From the cell containing the given text, extract its center point as [x, y] coordinate. 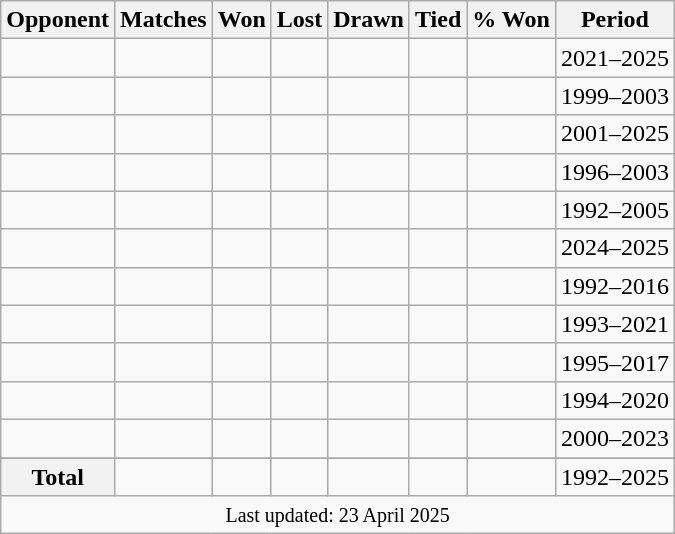
1992–2025 [614, 477]
1992–2005 [614, 210]
% Won [512, 20]
Last updated: 23 April 2025 [338, 515]
Drawn [369, 20]
2000–2023 [614, 438]
2001–2025 [614, 134]
2024–2025 [614, 248]
1996–2003 [614, 172]
1999–2003 [614, 96]
Opponent [58, 20]
1995–2017 [614, 362]
2021–2025 [614, 58]
1994–2020 [614, 400]
1993–2021 [614, 324]
Tied [438, 20]
1992–2016 [614, 286]
Won [242, 20]
Total [58, 477]
Period [614, 20]
Lost [299, 20]
Matches [164, 20]
